Detect which cell encompasses the target text, then output its [X, Y] center coordinate. 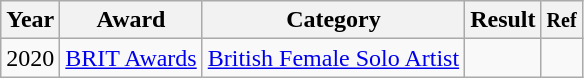
Category [333, 20]
BRIT Awards [131, 58]
Award [131, 20]
British Female Solo Artist [333, 58]
2020 [30, 58]
Year [30, 20]
Result [503, 20]
Ref [562, 20]
